Locate the cell with the specified text and output its (X, Y) center coordinate. 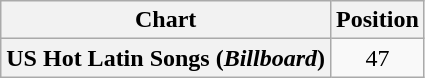
Chart (166, 20)
Position (378, 20)
US Hot Latin Songs (Billboard) (166, 58)
47 (378, 58)
